Pinpoint the cell where the given text exists, returning its [x, y] midpoint coordinate. 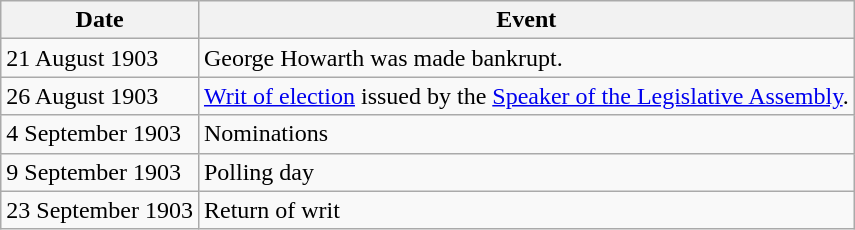
4 September 1903 [100, 134]
Date [100, 20]
Writ of election issued by the Speaker of the Legislative Assembly. [526, 96]
Return of writ [526, 210]
9 September 1903 [100, 172]
21 August 1903 [100, 58]
26 August 1903 [100, 96]
Nominations [526, 134]
George Howarth was made bankrupt. [526, 58]
23 September 1903 [100, 210]
Event [526, 20]
Polling day [526, 172]
